Capture the cell that displays the provided text and extract its [X, Y] central coordinate. 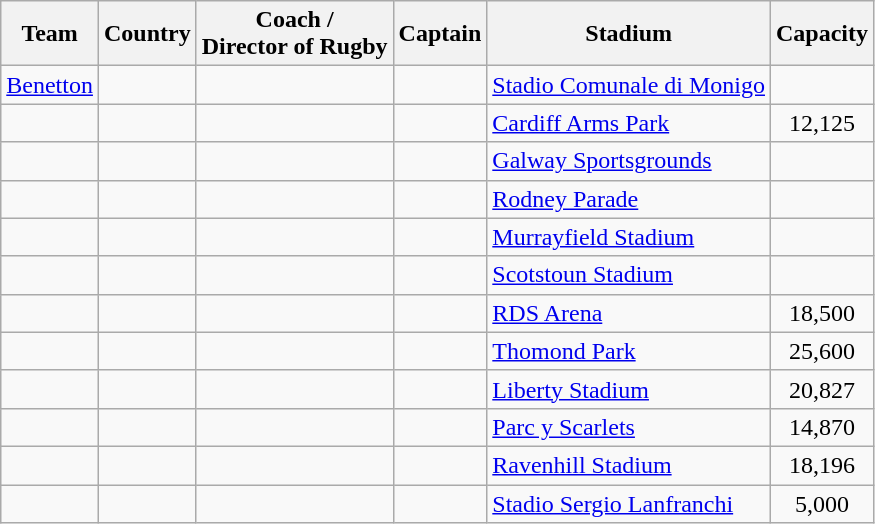
Benetton [50, 85]
Ravenhill Stadium [629, 465]
14,870 [822, 427]
Stadium [629, 34]
Country [147, 34]
Stadio Comunale di Monigo [629, 85]
25,600 [822, 351]
Murrayfield Stadium [629, 237]
18,196 [822, 465]
Captain [440, 34]
Rodney Parade [629, 199]
Thomond Park [629, 351]
Stadio Sergio Lanfranchi [629, 503]
18,500 [822, 313]
Galway Sportsgrounds [629, 161]
5,000 [822, 503]
12,125 [822, 123]
Capacity [822, 34]
Liberty Stadium [629, 389]
Coach /Director of Rugby [294, 34]
20,827 [822, 389]
Cardiff Arms Park [629, 123]
RDS Arena [629, 313]
Scotstoun Stadium [629, 275]
Parc y Scarlets [629, 427]
Team [50, 34]
